Identify which cell holds the provided text, then report its [X, Y] central coordinate. 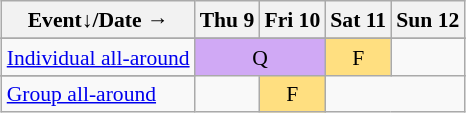
Q [260, 56]
Group all-around [98, 94]
Sat 11 [358, 20]
Sun 12 [428, 20]
Thu 9 [228, 20]
Fri 10 [292, 20]
Individual all-around [98, 56]
Event↓/Date → [98, 20]
